Provide the (X, Y) coordinate of the cell's center where the given text is located.  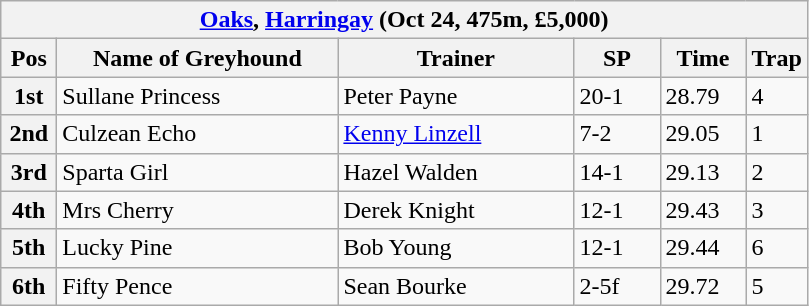
1 (776, 134)
29.44 (703, 248)
Kenny Linzell (456, 134)
4th (29, 210)
5 (776, 286)
Derek Knight (456, 210)
Fifty Pence (198, 286)
Mrs Cherry (198, 210)
Pos (29, 58)
29.13 (703, 172)
4 (776, 96)
SP (617, 58)
3 (776, 210)
20-1 (617, 96)
14-1 (617, 172)
6 (776, 248)
Peter Payne (456, 96)
6th (29, 286)
Lucky Pine (198, 248)
Hazel Walden (456, 172)
Sean Bourke (456, 286)
Time (703, 58)
28.79 (703, 96)
3rd (29, 172)
Trainer (456, 58)
1st (29, 96)
29.05 (703, 134)
29.72 (703, 286)
29.43 (703, 210)
2 (776, 172)
Trap (776, 58)
2nd (29, 134)
Sullane Princess (198, 96)
Name of Greyhound (198, 58)
Oaks, Harringay (Oct 24, 475m, £5,000) (404, 20)
5th (29, 248)
7-2 (617, 134)
Culzean Echo (198, 134)
2-5f (617, 286)
Sparta Girl (198, 172)
Bob Young (456, 248)
